From the cell containing the given text, extract its center point as [X, Y] coordinate. 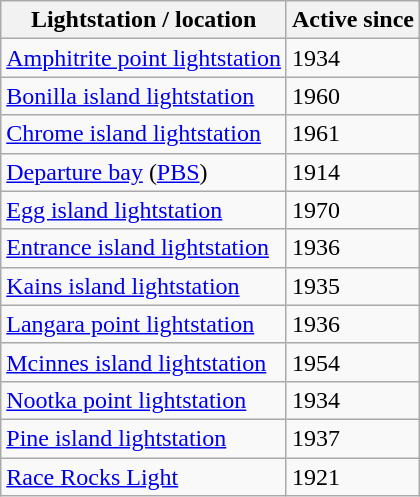
Kains island lightstation [144, 286]
Lightstation / location [144, 20]
Entrance island lightstation [144, 248]
Bonilla island lightstation [144, 96]
Nootka point lightstation [144, 400]
Mcinnes island lightstation [144, 362]
1937 [352, 438]
1970 [352, 210]
Langara point lightstation [144, 324]
1961 [352, 134]
Departure bay (PBS) [144, 172]
Race Rocks Light [144, 477]
1935 [352, 286]
Active since [352, 20]
Chrome island lightstation [144, 134]
1954 [352, 362]
1960 [352, 96]
Pine island lightstation [144, 438]
Amphitrite point lightstation [144, 58]
1914 [352, 172]
Egg island lightstation [144, 210]
1921 [352, 477]
